Find where the given text appears and provide that cell's center as [x, y] coordinate. 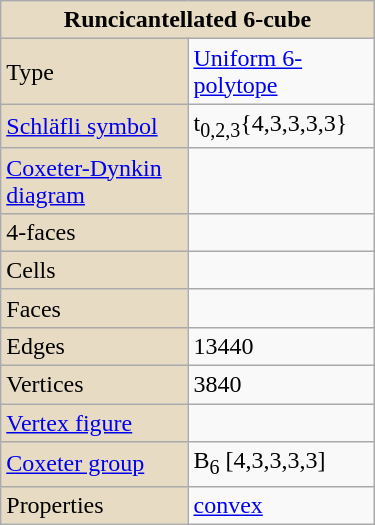
t0,2,3{4,3,3,3,3} [281, 126]
Vertex figure [94, 423]
Edges [94, 346]
convex [281, 505]
Uniform 6-polytope [281, 72]
B6 [4,3,3,3,3] [281, 464]
Coxeter-Dynkin diagram [94, 180]
Runcicantellated 6-cube [188, 20]
13440 [281, 346]
Vertices [94, 385]
Schläfli symbol [94, 126]
Coxeter group [94, 464]
Faces [94, 308]
4-faces [94, 232]
Properties [94, 505]
Type [94, 72]
3840 [281, 385]
Cells [94, 270]
